Extract the (x, y) coordinate from the center of the cell holding the provided text.  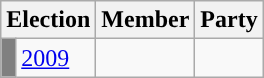
Member (146, 20)
Party (229, 20)
Election (48, 20)
2009 (56, 58)
